Locate the cell with the specified text and output its [x, y] center coordinate. 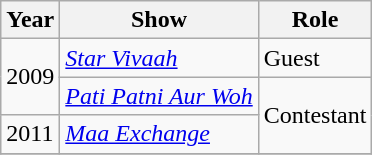
Year [30, 20]
Show [159, 20]
2011 [30, 134]
Role [315, 20]
Maa Exchange [159, 134]
Guest [315, 58]
Star Vivaah [159, 58]
Pati Patni Aur Woh [159, 96]
2009 [30, 77]
Contestant [315, 115]
